Locate the cell with the specified text and output its [X, Y] center coordinate. 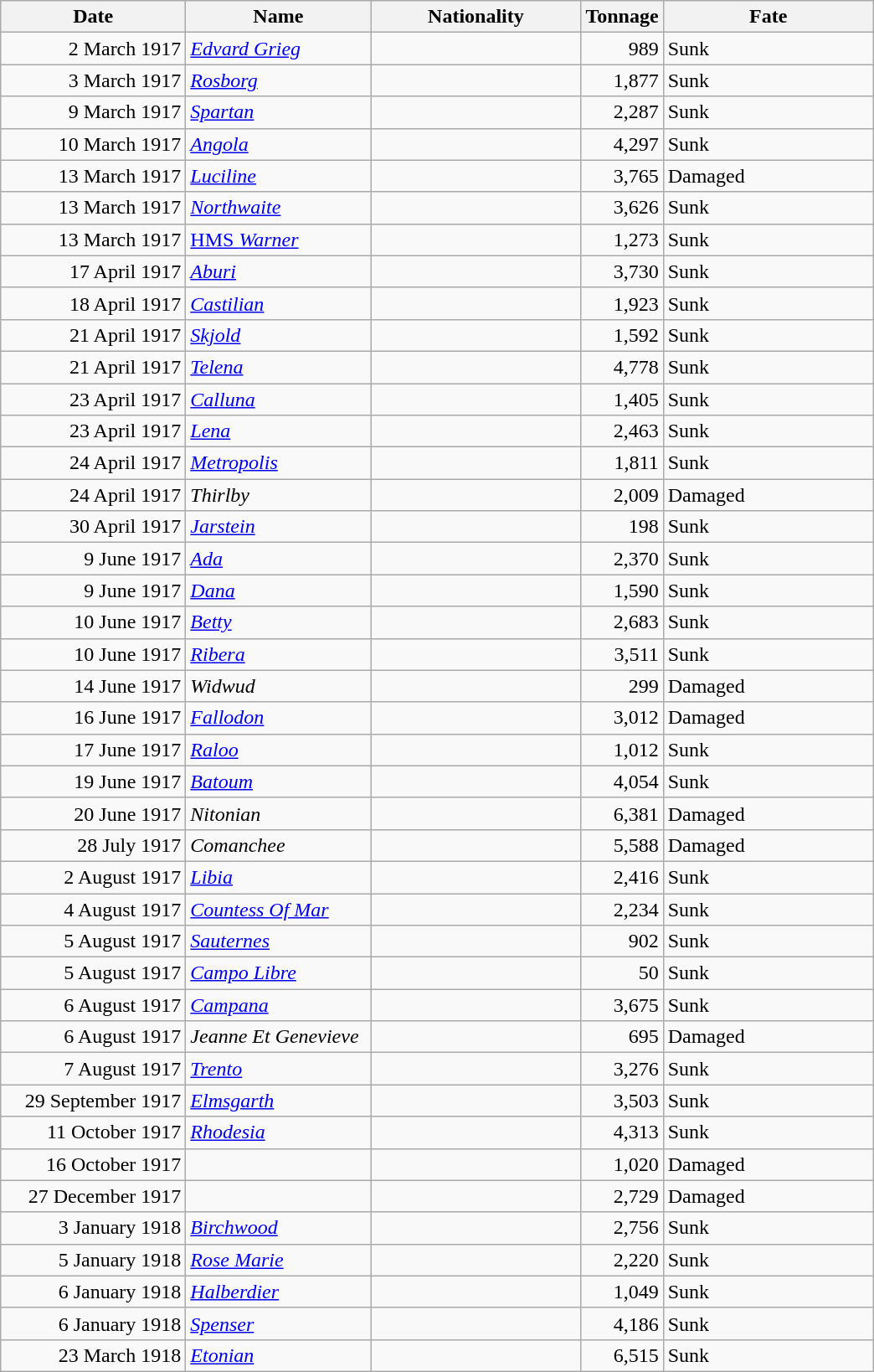
2,287 [622, 112]
20 June 1917 [94, 813]
Luciline [278, 176]
1,811 [622, 463]
7 August 1917 [94, 1069]
2,729 [622, 1196]
2,234 [622, 909]
4,778 [622, 367]
11 October 1917 [94, 1132]
5,588 [622, 845]
2,009 [622, 495]
23 March 1918 [94, 1355]
6,515 [622, 1355]
Fate [769, 17]
Edvard Grieg [278, 49]
Betty [278, 622]
16 June 1917 [94, 718]
1,877 [622, 80]
Metropolis [278, 463]
1,923 [622, 303]
695 [622, 1037]
Libia [278, 877]
Lena [278, 431]
Campo Libre [278, 973]
3,730 [622, 271]
Countess Of Mar [278, 909]
Skjold [278, 335]
18 April 1917 [94, 303]
Tonnage [622, 17]
Raloo [278, 750]
17 June 1917 [94, 750]
2,463 [622, 431]
Rosborg [278, 80]
2,370 [622, 559]
2,220 [622, 1260]
Aburi [278, 271]
989 [622, 49]
Campana [278, 1005]
Dana [278, 591]
9 March 1917 [94, 112]
4,297 [622, 144]
3,276 [622, 1069]
3,511 [622, 654]
3,626 [622, 208]
4 August 1917 [94, 909]
1,012 [622, 750]
Elmsgarth [278, 1101]
Sauternes [278, 941]
28 July 1917 [94, 845]
10 March 1917 [94, 144]
Rose Marie [278, 1260]
4,054 [622, 781]
1,405 [622, 400]
Rhodesia [278, 1132]
198 [622, 527]
Telena [278, 367]
Widwud [278, 686]
Jarstein [278, 527]
Name [278, 17]
Date [94, 17]
1,049 [622, 1292]
3 March 1917 [94, 80]
3,765 [622, 176]
Trento [278, 1069]
50 [622, 973]
29 September 1917 [94, 1101]
Nitonian [278, 813]
902 [622, 941]
30 April 1917 [94, 527]
Spartan [278, 112]
1,273 [622, 240]
Ribera [278, 654]
1,590 [622, 591]
Halberdier [278, 1292]
3,675 [622, 1005]
Fallodon [278, 718]
4,186 [622, 1323]
Nationality [476, 17]
Etonian [278, 1355]
1,020 [622, 1164]
27 December 1917 [94, 1196]
Ada [278, 559]
2 August 1917 [94, 877]
Batoum [278, 781]
Thirlby [278, 495]
4,313 [622, 1132]
2,683 [622, 622]
Castilian [278, 303]
2,756 [622, 1228]
5 January 1918 [94, 1260]
HMS Warner [278, 240]
1,592 [622, 335]
Birchwood [278, 1228]
Angola [278, 144]
Spenser [278, 1323]
2 March 1917 [94, 49]
3 January 1918 [94, 1228]
3,503 [622, 1101]
3,012 [622, 718]
Jeanne Et Genevieve [278, 1037]
299 [622, 686]
Comanchee [278, 845]
Northwaite [278, 208]
19 June 1917 [94, 781]
16 October 1917 [94, 1164]
6,381 [622, 813]
14 June 1917 [94, 686]
Calluna [278, 400]
2,416 [622, 877]
17 April 1917 [94, 271]
